Scan for the cell matching the given text and deliver its [X, Y] coordinate at center. 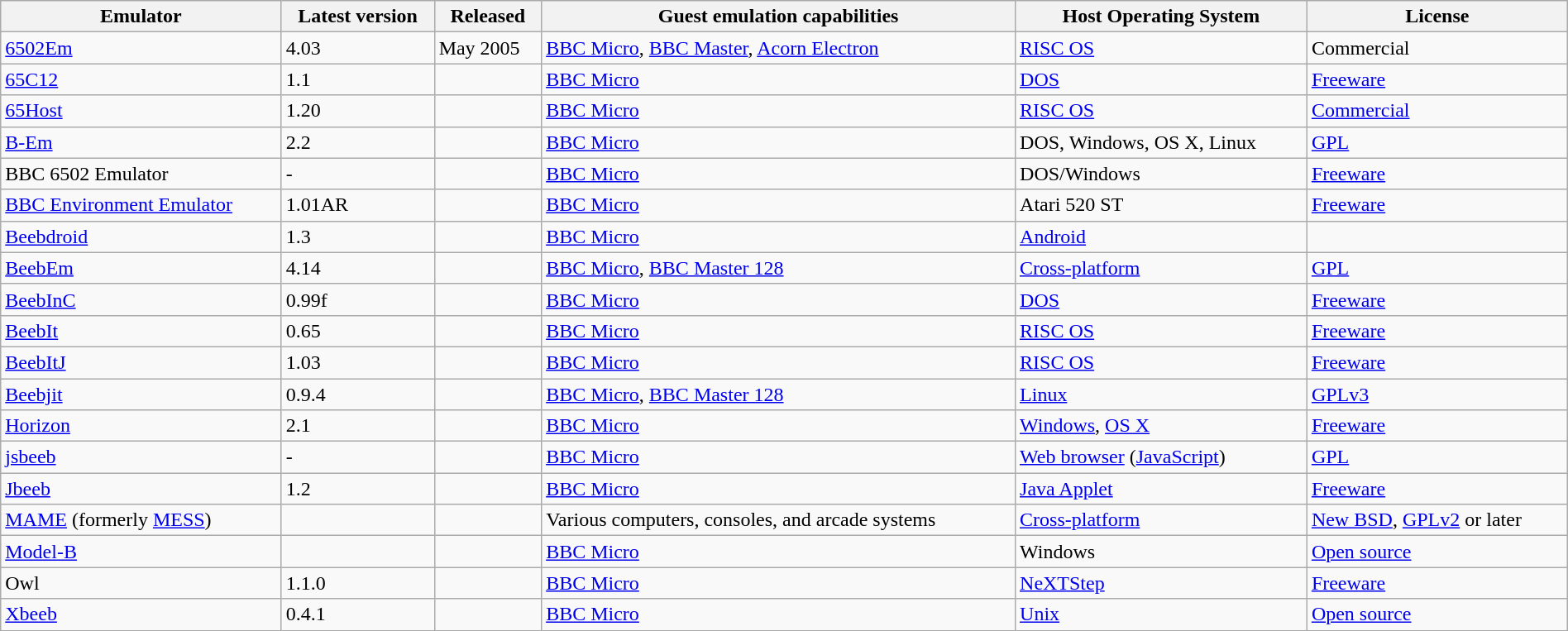
Model-B [141, 552]
1.20 [357, 111]
1.3 [357, 237]
0.99f [357, 299]
Jbeeb [141, 489]
Web browser (JavaScript) [1161, 457]
65C12 [141, 79]
4.14 [357, 268]
Windows, OS X [1161, 426]
DOS, Windows, OS X, Linux [1161, 142]
Emulator [141, 17]
Host Operating System [1161, 17]
Guest emulation capabilities [779, 17]
GPLv3 [1437, 394]
BBC Environment Emulator [141, 205]
Unix [1161, 614]
6502Em [141, 48]
NeXTStep [1161, 583]
DOS/Windows [1161, 174]
BeebEm [141, 268]
BeebItJ [141, 362]
1.1.0 [357, 583]
jsbeeb [141, 457]
New BSD, GPLv2 or later [1437, 520]
Atari 520 ST [1161, 205]
1.1 [357, 79]
Xbeeb [141, 614]
1.01AR [357, 205]
Beebdroid [141, 237]
1.2 [357, 489]
2.2 [357, 142]
Windows [1161, 552]
BBC 6502 Emulator [141, 174]
Linux [1161, 394]
B-Em [141, 142]
2.1 [357, 426]
License [1437, 17]
0.9.4 [357, 394]
Horizon [141, 426]
BeebIt [141, 331]
May 2005 [488, 48]
4.03 [357, 48]
BeebInC [141, 299]
1.03 [357, 362]
0.4.1 [357, 614]
Released [488, 17]
65Host [141, 111]
BBC Micro, BBC Master, Acorn Electron [779, 48]
Java Applet [1161, 489]
Various computers, consoles, and arcade systems [779, 520]
MAME (formerly MESS) [141, 520]
Latest version [357, 17]
Android [1161, 237]
0.65 [357, 331]
Beebjit [141, 394]
Owl [141, 583]
